Return the (X, Y) coordinate for the center point of the cell that contains the specified text.  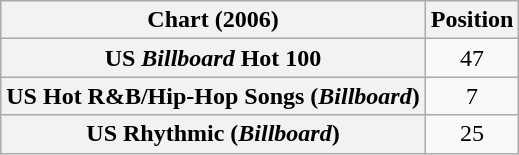
US Hot R&B/Hip-Hop Songs (Billboard) (213, 96)
US Billboard Hot 100 (213, 58)
Position (472, 20)
47 (472, 58)
25 (472, 134)
Chart (2006) (213, 20)
US Rhythmic (Billboard) (213, 134)
7 (472, 96)
